Locate the cell with the specified text and output its [X, Y] center coordinate. 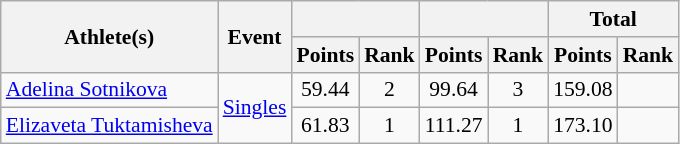
3 [518, 90]
Athlete(s) [110, 36]
61.83 [325, 126]
111.27 [454, 126]
Adelina Sotnikova [110, 90]
2 [390, 90]
Total [613, 19]
99.64 [454, 90]
Event [255, 36]
Singles [255, 108]
173.10 [582, 126]
Elizaveta Tuktamisheva [110, 126]
159.08 [582, 90]
59.44 [325, 90]
